From the cell containing the given text, extract its center point as (x, y) coordinate. 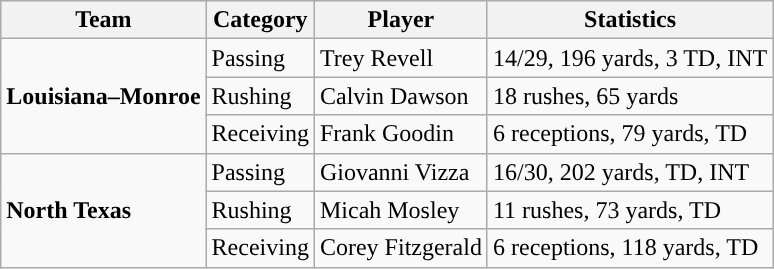
16/30, 202 yards, TD, INT (630, 172)
Player (400, 20)
Frank Goodin (400, 134)
Calvin Dawson (400, 96)
Team (104, 20)
North Texas (104, 210)
6 receptions, 118 yards, TD (630, 248)
Trey Revell (400, 58)
Giovanni Vizza (400, 172)
14/29, 196 yards, 3 TD, INT (630, 58)
Louisiana–Monroe (104, 96)
Micah Mosley (400, 210)
Statistics (630, 20)
6 receptions, 79 yards, TD (630, 134)
Corey Fitzgerald (400, 248)
11 rushes, 73 yards, TD (630, 210)
18 rushes, 65 yards (630, 96)
Category (260, 20)
